Identify which cell holds the provided text, then report its (X, Y) central coordinate. 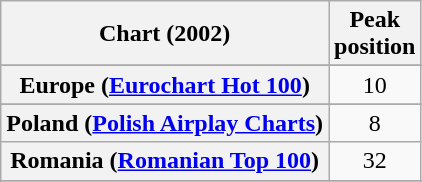
32 (375, 161)
Peakposition (375, 34)
Romania (Romanian Top 100) (165, 161)
8 (375, 123)
Europe (Eurochart Hot 100) (165, 85)
10 (375, 85)
Poland (Polish Airplay Charts) (165, 123)
Chart (2002) (165, 34)
